Extract the (X, Y) coordinate from the center of the cell holding the provided text.  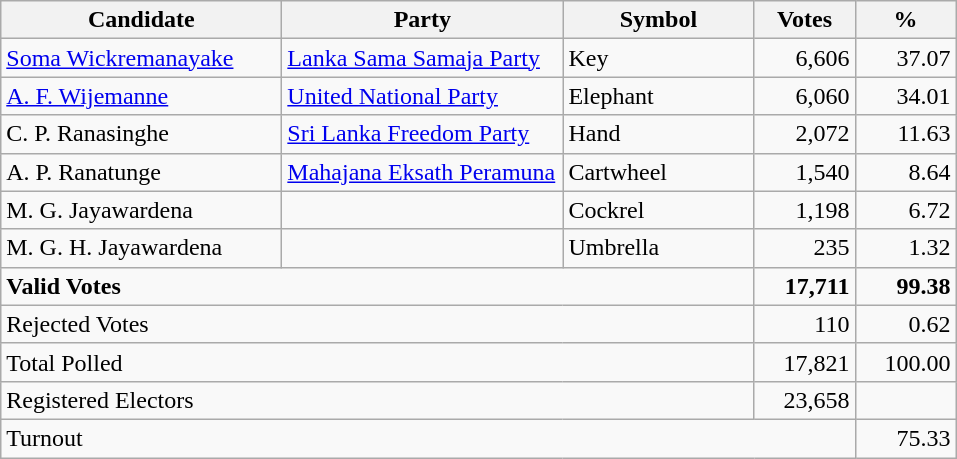
17,821 (804, 362)
% (906, 20)
Registered Electors (378, 400)
6.72 (906, 210)
23,658 (804, 400)
Lanka Sama Samaja Party (422, 58)
99.38 (906, 286)
Symbol (658, 20)
Turnout (428, 438)
Key (658, 58)
M. G. H. Jayawardena (142, 248)
1,198 (804, 210)
United National Party (422, 96)
A. P. Ranatunge (142, 172)
1,540 (804, 172)
A. F. Wijemanne (142, 96)
Votes (804, 20)
235 (804, 248)
Cartwheel (658, 172)
11.63 (906, 134)
1.32 (906, 248)
8.64 (906, 172)
17,711 (804, 286)
6,606 (804, 58)
Candidate (142, 20)
100.00 (906, 362)
2,072 (804, 134)
75.33 (906, 438)
Umbrella (658, 248)
Hand (658, 134)
37.07 (906, 58)
110 (804, 324)
Party (422, 20)
Cockrel (658, 210)
Total Polled (378, 362)
6,060 (804, 96)
Soma Wickremanayake (142, 58)
0.62 (906, 324)
Sri Lanka Freedom Party (422, 134)
Valid Votes (378, 286)
Rejected Votes (378, 324)
Mahajana Eksath Peramuna (422, 172)
C. P. Ranasinghe (142, 134)
34.01 (906, 96)
Elephant (658, 96)
M. G. Jayawardena (142, 210)
